Locate the cell with the specified text and output its [x, y] center coordinate. 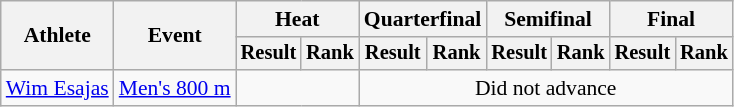
Quarterfinal [423, 19]
Final [672, 19]
Athlete [58, 36]
Heat [298, 19]
Men's 800 m [175, 88]
Semifinal [548, 19]
Did not advance [546, 88]
Wim Esajas [58, 88]
Event [175, 36]
